Provide the (x, y) coordinate of the cell's center where the given text is located.  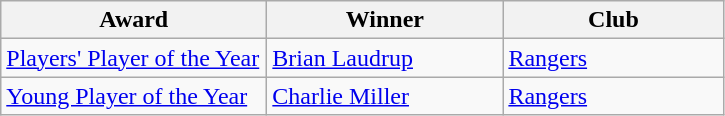
Charlie Miller (385, 96)
Award (134, 20)
Players' Player of the Year (134, 58)
Club (614, 20)
Winner (385, 20)
Brian Laudrup (385, 58)
Young Player of the Year (134, 96)
